From the cell containing the given text, extract its center point as (X, Y) coordinate. 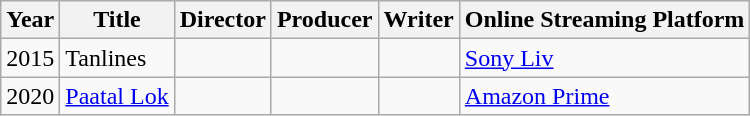
Online Streaming Platform (604, 20)
Director (222, 20)
Producer (324, 20)
Sony Liv (604, 58)
Tanlines (117, 58)
2020 (30, 96)
Amazon Prime (604, 96)
Paatal Lok (117, 96)
Writer (418, 20)
2015 (30, 58)
Year (30, 20)
Title (117, 20)
